Output the (X, Y) coordinate of the center of the cell containing the given text.  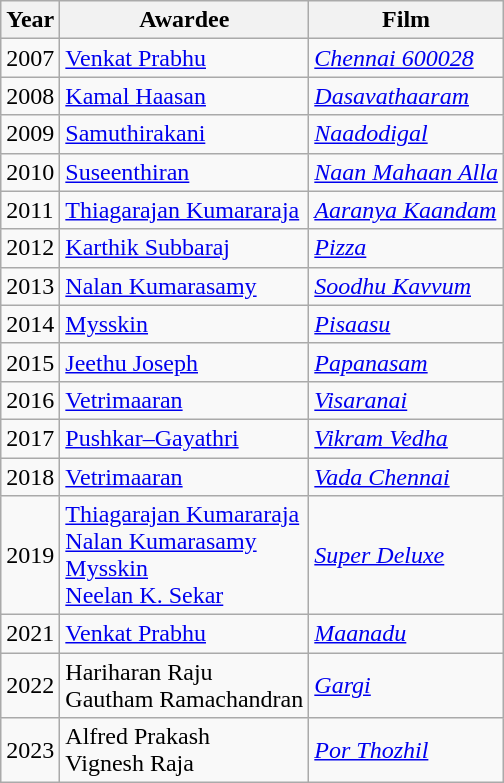
2010 (30, 172)
Naan Mahaan Alla (406, 172)
Thiagarajan KumararajaNalan KumarasamyMysskinNeelan K. Sekar (184, 556)
Pushkar–Gayathri (184, 438)
2011 (30, 210)
2018 (30, 477)
Por Thozhil (406, 750)
Karthik Subbaraj (184, 248)
Chennai 600028 (406, 58)
2014 (30, 324)
Samuthirakani (184, 134)
2021 (30, 634)
2015 (30, 362)
Film (406, 20)
2013 (30, 286)
Gargi (406, 686)
Visaranai (406, 400)
Suseenthiran (184, 172)
Super Deluxe (406, 556)
Soodhu Kavvum (406, 286)
Mysskin (184, 324)
Papanasam (406, 362)
Aaranya Kaandam (406, 210)
Dasavathaaram (406, 96)
2017 (30, 438)
Vada Chennai (406, 477)
2012 (30, 248)
2022 (30, 686)
Thiagarajan Kumararaja (184, 210)
2016 (30, 400)
2008 (30, 96)
Kamal Haasan (184, 96)
Naadodigal (406, 134)
2023 (30, 750)
Hariharan RajuGautham Ramachandran (184, 686)
2019 (30, 556)
Nalan Kumarasamy (184, 286)
Pizza (406, 248)
Alfred PrakashVignesh Raja (184, 750)
2009 (30, 134)
Maanadu (406, 634)
Awardee (184, 20)
2007 (30, 58)
Pisaasu (406, 324)
Vikram Vedha (406, 438)
Year (30, 20)
Jeethu Joseph (184, 362)
